Find where the given text appears and provide that cell's center as (X, Y) coordinate. 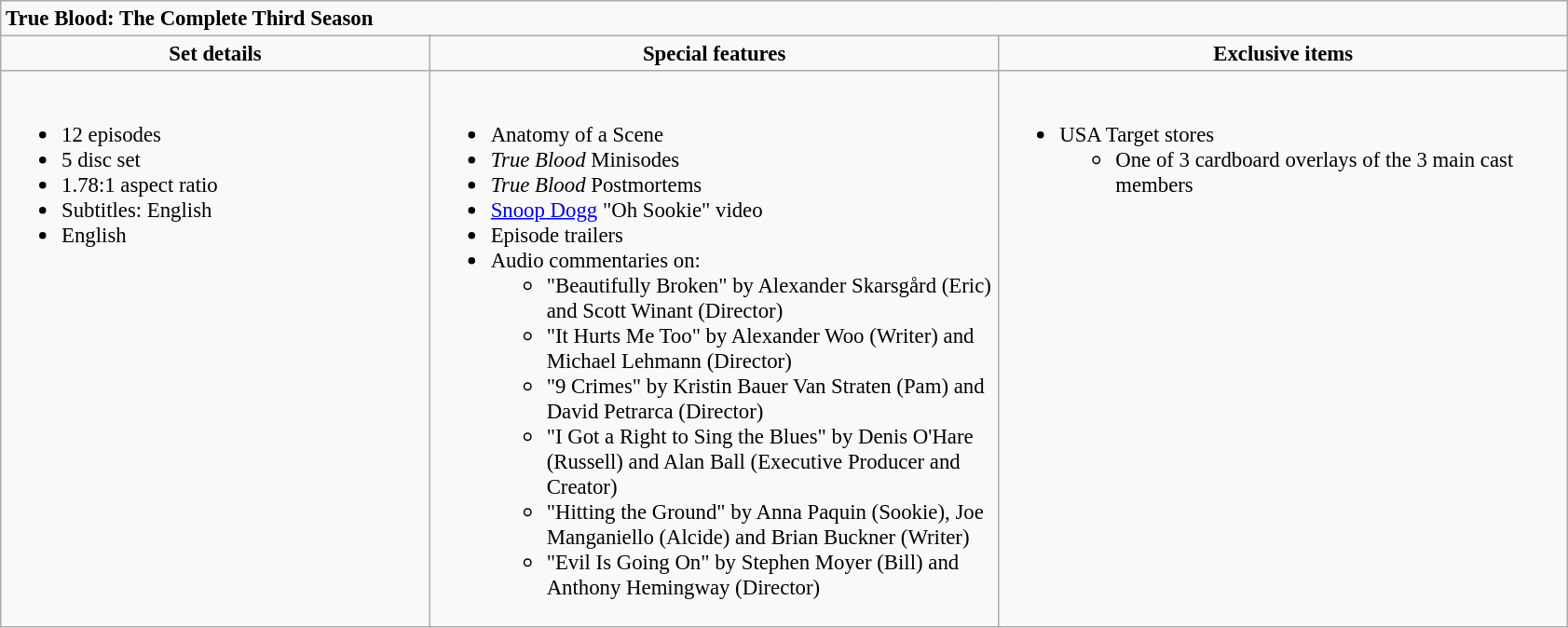
Set details (216, 54)
12 episodes5 disc set1.78:1 aspect ratioSubtitles: EnglishEnglish (216, 348)
Exclusive items (1284, 54)
USA Target storesOne of 3 cardboard overlays of the 3 main cast members (1284, 348)
Special features (714, 54)
True Blood: The Complete Third Season (784, 19)
